Search for the cell housing the specified text and yield its (X, Y) center coordinate. 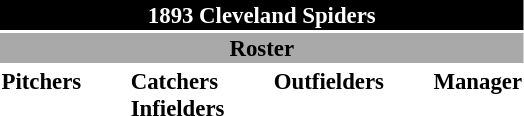
1893 Cleveland Spiders (262, 15)
Roster (262, 48)
